Determine the [X, Y] coordinate at the center of the cell enclosing the given text.  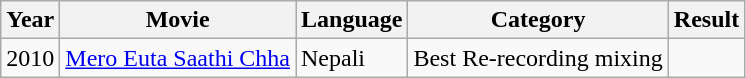
Mero Euta Saathi Chha [178, 58]
Category [538, 20]
2010 [30, 58]
Nepali [352, 58]
Language [352, 20]
Result [706, 20]
Movie [178, 20]
Year [30, 20]
Best Re-recording mixing [538, 58]
